From the cell containing the given text, extract its center point as [x, y] coordinate. 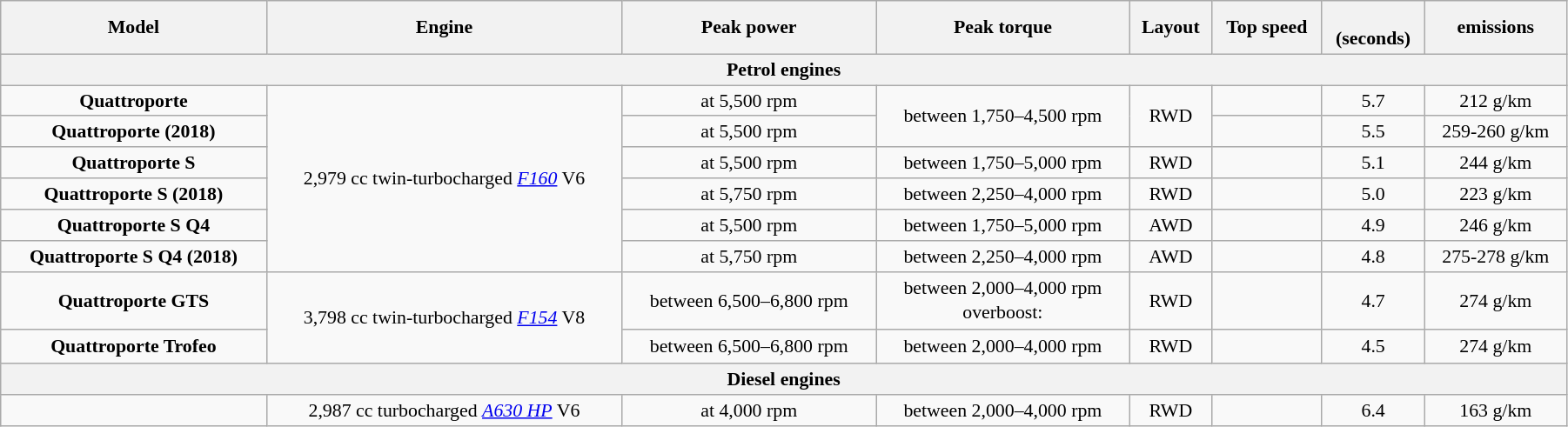
Quattroporte S Q4 [134, 224]
Peak torque [1003, 26]
Top speed [1267, 26]
5.0 [1373, 193]
(seconds) [1373, 26]
6.4 [1373, 410]
4.5 [1373, 346]
244 g/km [1495, 163]
Model [134, 26]
Quattroporte [134, 100]
between 2,000–4,000 rpmoverboost: [1003, 301]
275-278 g/km [1495, 256]
Quattroporte S Q4 (2018) [134, 256]
4.9 [1373, 224]
Peak power [749, 26]
5.5 [1373, 131]
5.1 [1373, 163]
5.7 [1373, 100]
2,979 cc twin-turbocharged F160 V6 [444, 177]
Quattroporte GTS [134, 301]
223 g/km [1495, 193]
Quattroporte (2018) [134, 131]
2,987 cc turbocharged A630 HP V6 [444, 410]
259-260 g/km [1495, 131]
emissions [1495, 26]
Quattroporte Trofeo [134, 346]
at 4,000 rpm [749, 410]
between 1,750–4,500 rpm [1003, 115]
Petrol engines [784, 70]
Quattroporte S [134, 163]
3,798 cc twin-turbocharged F154 V8 [444, 317]
163 g/km [1495, 410]
Layout [1170, 26]
4.8 [1373, 256]
Quattroporte S (2018) [134, 193]
4.7 [1373, 301]
Engine [444, 26]
246 g/km [1495, 224]
Diesel engines [784, 378]
212 g/km [1495, 100]
